From the cell containing the given text, extract its center point as [x, y] coordinate. 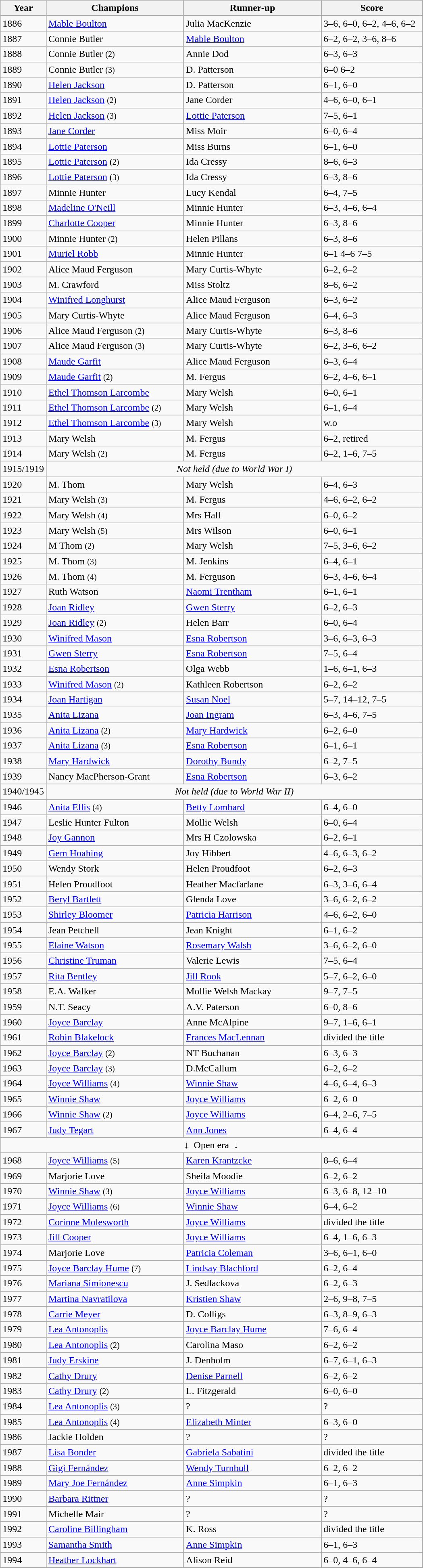
Year [23, 8]
Connie Butler (3) [115, 69]
Gem Hoahing [115, 853]
6–3, 6–0 [372, 1421]
1905 [23, 315]
1938 [23, 761]
Mariana Simionescu [115, 1283]
3–6, 6–2, 6–2 [372, 899]
6–1 4–6 7–5 [372, 254]
1933 [23, 684]
M. Thom (4) [115, 576]
Jill Cooper [115, 1237]
6–1, 6–4 [372, 407]
6–0 6–2 [372, 69]
1987 [23, 1453]
1928 [23, 607]
Joan Ingram [252, 715]
1991 [23, 1514]
1993 [23, 1545]
1891 [23, 100]
6–0, 6–0 [372, 1391]
Heather Lockhart [115, 1560]
w.o [372, 423]
Joyce Barclay (3) [115, 1068]
1–6, 6–1, 6–3 [372, 669]
1973 [23, 1237]
Anita Lizana [115, 715]
1980 [23, 1345]
Helen Jackson (3) [115, 115]
Anne McAlpine [252, 1022]
6–0, 6–2 [372, 515]
Wendy Turnbull [252, 1468]
6–2, 1–6, 7–5 [372, 454]
Judy Erskine [115, 1360]
1887 [23, 39]
Jackie Holden [115, 1437]
Joan Hartigan [115, 700]
1955 [23, 945]
1949 [23, 853]
3–6, 6–1, 6–0 [372, 1253]
1930 [23, 638]
6–4, 6–4 [372, 1130]
1990 [23, 1499]
1952 [23, 899]
Ruth Watson [115, 592]
Lindsay Blachford [252, 1268]
Martina Navratilova [115, 1299]
4–6, 6–4, 6–3 [372, 1084]
Michelle Mair [115, 1514]
1968 [23, 1160]
Joyce Barclay (2) [115, 1053]
Christine Truman [115, 961]
7–5, 6–1 [372, 115]
1937 [23, 746]
6–0, 4–6, 6–4 [372, 1560]
Madeline O'Neill [115, 208]
1985 [23, 1421]
Lea Antonoplis (4) [115, 1421]
1950 [23, 868]
6–2, retired [372, 438]
Carrie Meyer [115, 1314]
1947 [23, 822]
Joyce Barclay Hume (7) [115, 1268]
1911 [23, 407]
Lea Antonoplis [115, 1329]
Heather Macfarlane [252, 884]
1931 [23, 653]
1926 [23, 576]
1894 [23, 146]
1962 [23, 1053]
1915/1919 [23, 469]
6–4, 7–5 [372, 193]
6–7, 6–1, 6–3 [372, 1360]
Annie Dod [252, 54]
1977 [23, 1299]
6–3, 8–9, 6–3 [372, 1314]
Joan Ridley (2) [115, 623]
6–3, 4–6, 7–5 [372, 715]
1956 [23, 961]
Nancy MacPherson-Grant [115, 776]
6–2, 4–6, 6–1 [372, 377]
Winifred Mason [115, 638]
Samantha Smith [115, 1545]
8–6, 6–4 [372, 1160]
Mary Welsh (3) [115, 500]
1922 [23, 515]
Caroline Billingham [115, 1529]
Lottie Paterson (3) [115, 177]
1934 [23, 700]
9–7, 7–5 [372, 992]
1969 [23, 1176]
Mary Welsh (5) [115, 530]
1936 [23, 730]
1896 [23, 177]
1908 [23, 361]
Jill Rook [252, 976]
Naomi Trentham [252, 592]
Mary Welsh (2) [115, 454]
Mary Joe Fernández [115, 1483]
Wendy Stork [115, 868]
Runner-up [252, 8]
1935 [23, 715]
D. Colligs [252, 1314]
1939 [23, 776]
Lisa Bonder [115, 1453]
M. Thom [115, 484]
8–6, 6–2 [372, 285]
N.T. Seacy [115, 1007]
6–0, 8–6 [372, 1007]
1986 [23, 1437]
Cathy Drury [115, 1375]
7–5, 3–6, 6–2 [372, 546]
Champions [115, 8]
1923 [23, 530]
Mrs Wilson [252, 530]
4–6, 6–2, 6–0 [372, 914]
Dorothy Bundy [252, 761]
6–2, 3–6, 6–2 [372, 346]
Joyce Williams (6) [115, 1207]
Miss Moir [252, 131]
Winifred Mason (2) [115, 684]
1892 [23, 115]
Kathleen Robertson [252, 684]
5–7, 14–12, 7–5 [372, 700]
Gigi Fernández [115, 1468]
1958 [23, 992]
Ethel Thomson Larcombe (3) [115, 423]
1929 [23, 623]
Cathy Drury (2) [115, 1391]
1912 [23, 423]
1914 [23, 454]
Miss Burns [252, 146]
Joan Ridley [115, 607]
Patricia Coleman [252, 1253]
Winnie Shaw (2) [115, 1114]
Winifred Longhurst [115, 300]
1895 [23, 161]
1924 [23, 546]
L. Fitzgerald [252, 1391]
6–2, 6–1 [372, 838]
M Thom (2) [115, 546]
2–6, 9–8, 7–5 [372, 1299]
1961 [23, 1038]
1902 [23, 269]
1976 [23, 1283]
Frances MacLennan [252, 1038]
Maude Garfit (2) [115, 377]
Ann Jones [252, 1130]
Denise Parnell [252, 1375]
M. Jenkins [252, 561]
J. Denholm [252, 1360]
1984 [23, 1406]
1898 [23, 208]
1959 [23, 1007]
1951 [23, 884]
4–6, 6–0, 6–1 [372, 100]
Mollie Welsh Mackay [252, 992]
1903 [23, 285]
Helen Jackson (2) [115, 100]
Glenda Love [252, 899]
1992 [23, 1529]
6–3, 6–4 [372, 361]
1925 [23, 561]
Not held (due to World War II) [234, 792]
1964 [23, 1084]
Ethel Thomson Larcombe [115, 392]
1913 [23, 438]
Mollie Welsh [252, 822]
Elizabeth Minter [252, 1421]
1906 [23, 331]
Muriel Robb [115, 254]
Rita Bentley [115, 976]
1910 [23, 392]
1972 [23, 1222]
Mary Welsh (4) [115, 515]
1971 [23, 1207]
3–6, 6–2, 6–0 [372, 945]
6–4, 6–1 [372, 561]
4–6, 6–3, 6–2 [372, 853]
Anita Ellis (4) [115, 807]
Minnie Hunter (2) [115, 239]
Joyce Barclay Hume [252, 1329]
9–7, 1–6, 6–1 [372, 1022]
6–4, 2–6, 7–5 [372, 1114]
1981 [23, 1360]
1932 [23, 669]
Not held (due to World War I) [234, 469]
Sheila Moodie [252, 1176]
Karen Krantzcke [252, 1160]
Joyce Williams (4) [115, 1084]
Valerie Lewis [252, 961]
5–7, 6–2, 6–0 [372, 976]
1920 [23, 484]
Gabriela Sabatini [252, 1453]
4–6, 6–2, 6–2 [372, 500]
K. Ross [252, 1529]
Score [372, 8]
1970 [23, 1191]
NT Buchanan [252, 1053]
Jean Knight [252, 930]
1899 [23, 223]
Lucy Kendal [252, 193]
M. Thom (3) [115, 561]
1989 [23, 1483]
Helen Jackson [115, 85]
Connie Butler [115, 39]
1975 [23, 1268]
Anita Lizana (3) [115, 746]
Miss Stoltz [252, 285]
Joy Gannon [115, 838]
1982 [23, 1375]
6–4, 1–6, 6–3 [372, 1237]
1921 [23, 500]
M. Crawford [115, 285]
1907 [23, 346]
1904 [23, 300]
Shirley Bloomer [115, 914]
1954 [23, 930]
1946 [23, 807]
D.McCallum [252, 1068]
8–6, 6–3 [372, 161]
A.V. Paterson [252, 1007]
1983 [23, 1391]
Anita Lizana (2) [115, 730]
Joyce Williams (5) [115, 1160]
6–4, 6–0 [372, 807]
1978 [23, 1314]
1967 [23, 1130]
Joy Hibbert [252, 853]
6–2, 6–4 [372, 1268]
1966 [23, 1114]
Connie Butler (2) [115, 54]
1909 [23, 377]
Mrs H Czolowska [252, 838]
Alice Maud Ferguson (2) [115, 331]
Susan Noel [252, 700]
6–3, 6–8, 12–10 [372, 1191]
Lottie Paterson (2) [115, 161]
Kristien Shaw [252, 1299]
Rosemary Walsh [252, 945]
6–3, 3–6, 6–4 [372, 884]
3–6, 6–3, 6–3 [372, 638]
E.A. Walker [115, 992]
1988 [23, 1468]
Helen Pillans [252, 239]
1888 [23, 54]
1974 [23, 1253]
Lea Antonoplis (3) [115, 1406]
Robin Blakelock [115, 1038]
Helen Barr [252, 623]
1893 [23, 131]
Alice Maud Ferguson (3) [115, 346]
1963 [23, 1068]
Olga Webb [252, 669]
Charlotte Cooper [115, 223]
1890 [23, 85]
Elaine Watson [115, 945]
6–4, 6–2 [372, 1207]
6–2, 6–2, 3–6, 8–6 [372, 39]
Mrs Hall [252, 515]
3–6, 6–0, 6–2, 4–6, 6–2 [372, 23]
Alison Reid [252, 1560]
1886 [23, 23]
1960 [23, 1022]
Barbara Rittner [115, 1499]
6–1, 6–2 [372, 930]
Winnie Shaw (3) [115, 1191]
Leslie Hunter Fulton [115, 822]
1927 [23, 592]
Carolina Maso [252, 1345]
Ethel Thomson Larcombe (2) [115, 407]
1979 [23, 1329]
Betty Lombard [252, 807]
M. Ferguson [252, 576]
Patricia Harrison [252, 914]
Corinne Molesworth [115, 1222]
1900 [23, 239]
7–6, 6–4 [372, 1329]
1901 [23, 254]
1948 [23, 838]
6–2, 7–5 [372, 761]
Julia MacKenzie [252, 23]
Lea Antonoplis (2) [115, 1345]
Maude Garfit [115, 361]
Joyce Barclay [115, 1022]
Judy Tegart [115, 1130]
1965 [23, 1099]
Jean Petchell [115, 930]
1889 [23, 69]
1897 [23, 193]
1940/1945 [23, 792]
J. Sedlackova [252, 1283]
1994 [23, 1560]
1957 [23, 976]
Beryl Bartlett [115, 899]
↓ Open era ↓ [211, 1145]
1953 [23, 914]
